For the text-containing cell, return its midpoint in (X, Y) coordinate format. 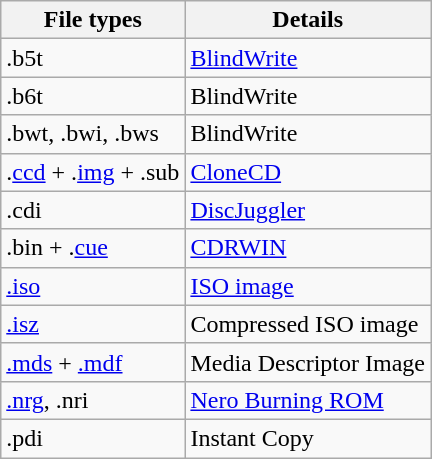
.pdi (93, 438)
DiscJuggler (308, 210)
.bwt, .bwi, .bws (93, 134)
Instant Copy (308, 438)
Nero Burning ROM (308, 400)
.iso (93, 286)
Compressed ISO image (308, 324)
.bin + .cue (93, 248)
.nrg, .nri (93, 400)
.b5t (93, 58)
CDRWIN (308, 248)
.ccd + .img + .sub (93, 172)
.isz (93, 324)
.cdi (93, 210)
File types (93, 20)
Media Descriptor Image (308, 362)
ISO image (308, 286)
.b6t (93, 96)
Details (308, 20)
CloneCD (308, 172)
.mds + .mdf (93, 362)
